Return [X, Y] of the center of cell containing provided text 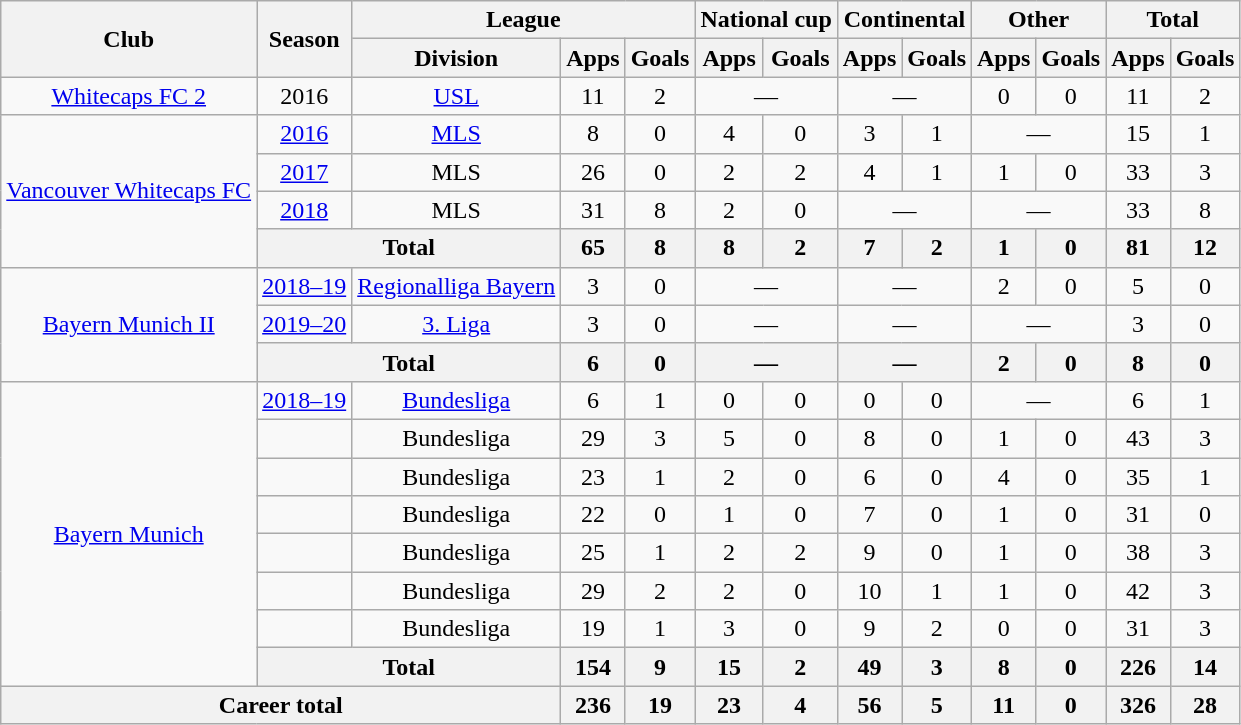
Division [456, 58]
56 [869, 705]
10 [869, 591]
Bayern Munich II [129, 324]
Season [304, 39]
National cup [766, 20]
65 [593, 248]
38 [1138, 553]
League [524, 20]
14 [1205, 667]
26 [593, 172]
Regionalliga Bayern [456, 286]
3. Liga [456, 324]
236 [593, 705]
Continental [904, 20]
154 [593, 667]
81 [1138, 248]
Club [129, 39]
43 [1138, 438]
2018 [304, 210]
25 [593, 553]
49 [869, 667]
Whitecaps FC 2 [129, 96]
28 [1205, 705]
USL [456, 96]
Bayern Munich [129, 533]
Vancouver Whitecaps FC [129, 191]
12 [1205, 248]
42 [1138, 591]
Career total [281, 705]
2019–20 [304, 324]
22 [593, 515]
35 [1138, 477]
2017 [304, 172]
226 [1138, 667]
Other [1039, 20]
326 [1138, 705]
